Scan for the cell matching the given text and deliver its [x, y] coordinate at center. 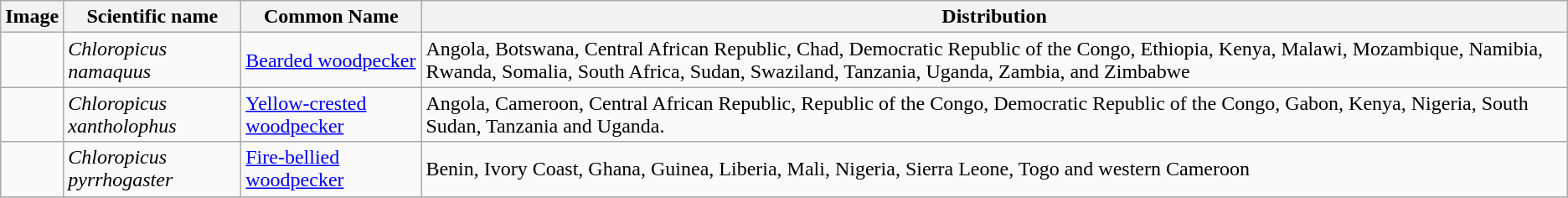
Yellow-crested woodpecker [332, 114]
Image [32, 17]
Chloropicus xantholophus [152, 114]
Chloropicus pyrrhogaster [152, 169]
Bearded woodpecker [332, 60]
Common Name [332, 17]
Benin, Ivory Coast, Ghana, Guinea, Liberia, Mali, Nigeria, Sierra Leone, Togo and western Cameroon [994, 169]
Chloropicus namaquus [152, 60]
Distribution [994, 17]
Scientific name [152, 17]
Fire-bellied woodpecker [332, 169]
